For the text-containing cell, return its midpoint in [x, y] coordinate format. 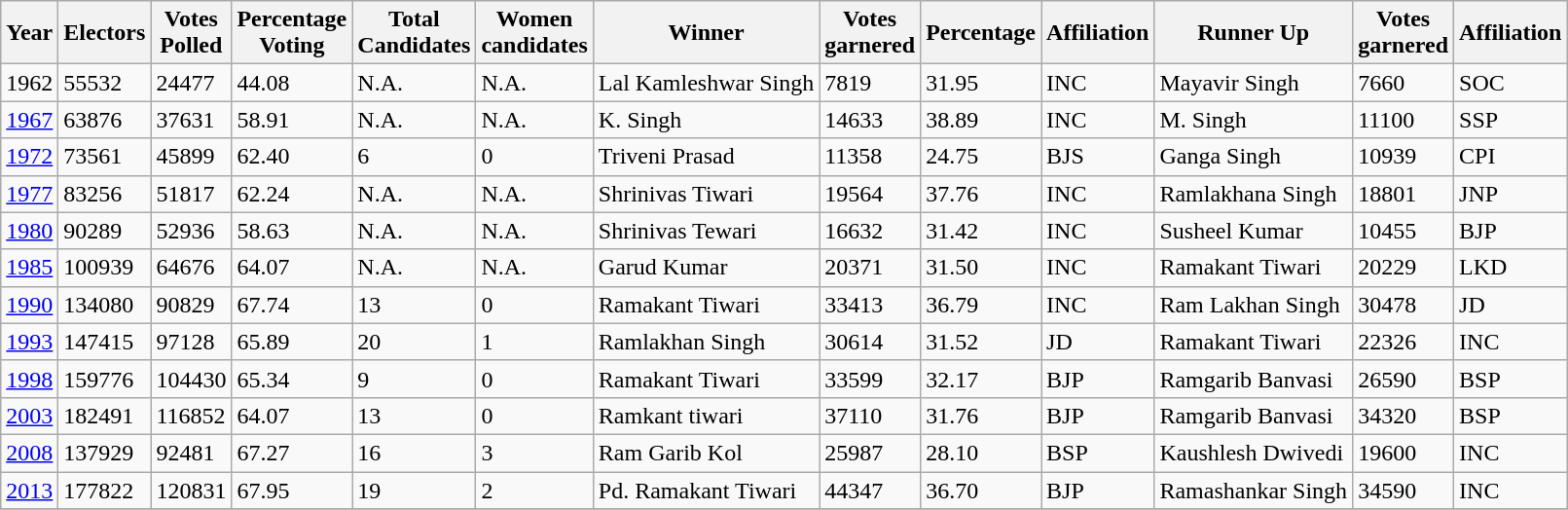
1980 [29, 231]
LKD [1511, 268]
2 [534, 490]
K. Singh [706, 120]
Ram Garib Kol [706, 453]
Lal Kamleshwar Singh [706, 83]
182491 [105, 416]
73561 [105, 157]
Kaushlesh Dwivedi [1254, 453]
33413 [870, 305]
PercentageVoting [292, 33]
34320 [1404, 416]
97128 [191, 342]
62.24 [292, 194]
10455 [1404, 231]
CPI [1511, 157]
Mayavir Singh [1254, 83]
7660 [1404, 83]
6 [415, 157]
67.74 [292, 305]
Ram Lakhan Singh [1254, 305]
Womencandidates [534, 33]
Winner [706, 33]
Pd. Ramakant Tiwari [706, 490]
177822 [105, 490]
44.08 [292, 83]
SSP [1511, 120]
Ganga Singh [1254, 157]
Ramashankar Singh [1254, 490]
2008 [29, 453]
Shrinivas Tiwari [706, 194]
1990 [29, 305]
2013 [29, 490]
67.95 [292, 490]
104430 [191, 379]
58.63 [292, 231]
Susheel Kumar [1254, 231]
1977 [29, 194]
90289 [105, 231]
25987 [870, 453]
M. Singh [1254, 120]
37631 [191, 120]
19564 [870, 194]
JNP [1511, 194]
1993 [29, 342]
45899 [191, 157]
67.27 [292, 453]
100939 [105, 268]
55532 [105, 83]
134080 [105, 305]
9 [415, 379]
37.76 [981, 194]
137929 [105, 453]
Garud Kumar [706, 268]
18801 [1404, 194]
20371 [870, 268]
116852 [191, 416]
11358 [870, 157]
31.76 [981, 416]
7819 [870, 83]
Triveni Prasad [706, 157]
159776 [105, 379]
24477 [191, 83]
38.89 [981, 120]
Percentage [981, 33]
34590 [1404, 490]
11100 [1404, 120]
37110 [870, 416]
Ramkant tiwari [706, 416]
1962 [29, 83]
BJS [1098, 157]
52936 [191, 231]
TotalCandidates [415, 33]
36.79 [981, 305]
10939 [1404, 157]
120831 [191, 490]
14633 [870, 120]
92481 [191, 453]
1998 [29, 379]
Ramlakhan Singh [706, 342]
16632 [870, 231]
16 [415, 453]
24.75 [981, 157]
30614 [870, 342]
19 [415, 490]
31.95 [981, 83]
51817 [191, 194]
Shrinivas Tewari [706, 231]
63876 [105, 120]
Year [29, 33]
83256 [105, 194]
1972 [29, 157]
Ramlakhana Singh [1254, 194]
26590 [1404, 379]
62.40 [292, 157]
3 [534, 453]
33599 [870, 379]
65.34 [292, 379]
31.50 [981, 268]
1 [534, 342]
147415 [105, 342]
20 [415, 342]
32.17 [981, 379]
64676 [191, 268]
90829 [191, 305]
65.89 [292, 342]
1967 [29, 120]
44347 [870, 490]
20229 [1404, 268]
Electors [105, 33]
36.70 [981, 490]
28.10 [981, 453]
VotesPolled [191, 33]
58.91 [292, 120]
1985 [29, 268]
Runner Up [1254, 33]
31.52 [981, 342]
SOC [1511, 83]
22326 [1404, 342]
31.42 [981, 231]
2003 [29, 416]
19600 [1404, 453]
30478 [1404, 305]
